Extract the (X, Y) coordinate from the center of the cell holding the provided text.  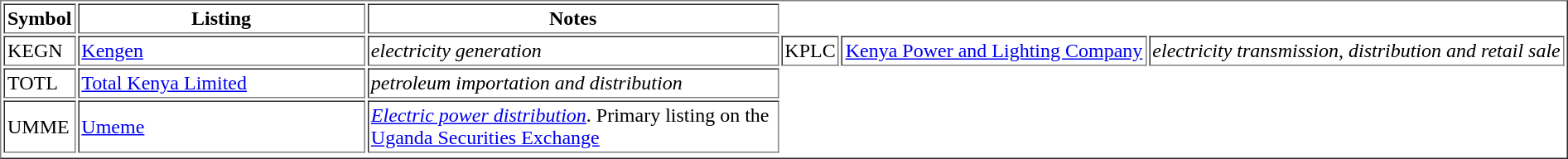
KPLC (810, 51)
Electric power distribution. Primary listing on the Uganda Securities Exchange (572, 128)
Total Kenya Limited (221, 83)
Kenya Power and Lighting Company (994, 51)
electricity generation (572, 51)
petroleum importation and distribution (572, 83)
Kengen (221, 51)
electricity transmission, distribution and retail sale (1357, 51)
Symbol (39, 18)
Umeme (221, 128)
Listing (221, 18)
TOTL (39, 83)
Notes (572, 18)
KEGN (39, 51)
UMME (39, 128)
